Provide the [X, Y] coordinate of the cell's center where the given text is located.  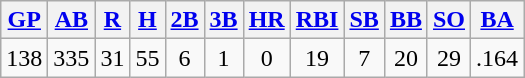
AB [72, 20]
335 [72, 58]
1 [224, 58]
138 [24, 58]
7 [364, 58]
20 [406, 58]
GP [24, 20]
.164 [498, 58]
55 [148, 58]
R [112, 20]
29 [448, 58]
0 [266, 58]
3B [224, 20]
31 [112, 58]
19 [317, 58]
BB [406, 20]
HR [266, 20]
2B [184, 20]
SB [364, 20]
6 [184, 58]
BA [498, 20]
RBI [317, 20]
SO [448, 20]
H [148, 20]
